Scan for the cell matching the given text and deliver its [x, y] coordinate at center. 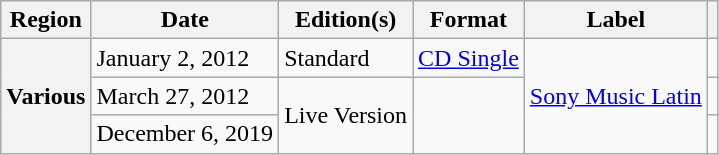
Label [616, 20]
Live Version [346, 115]
March 27, 2012 [185, 96]
Date [185, 20]
Region [46, 20]
Edition(s) [346, 20]
Format [469, 20]
CD Single [469, 58]
December 6, 2019 [185, 134]
Standard [346, 58]
Sony Music Latin [616, 96]
January 2, 2012 [185, 58]
Various [46, 96]
